Find where the given text appears and provide that cell's center as (x, y) coordinate. 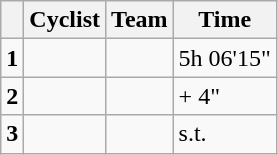
Cyclist (65, 20)
s.t. (224, 134)
Team (140, 20)
1 (12, 58)
2 (12, 96)
5h 06'15" (224, 58)
+ 4" (224, 96)
Time (224, 20)
3 (12, 134)
